For the text-containing cell, return its midpoint in (x, y) coordinate format. 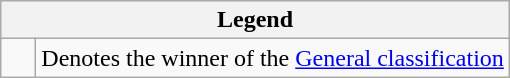
Denotes the winner of the General classification (273, 58)
Legend (256, 20)
